For the text-containing cell, return its midpoint in (x, y) coordinate format. 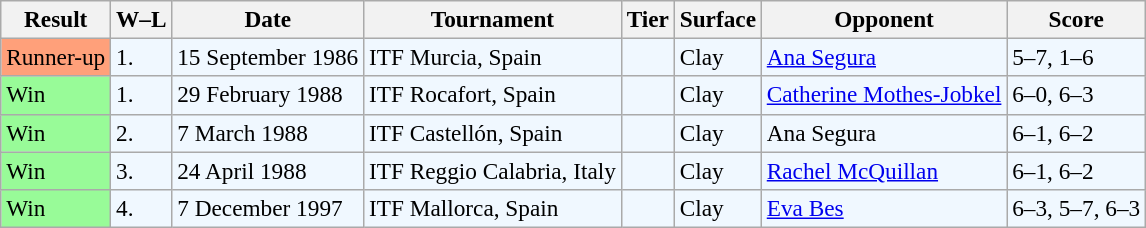
ITF Castellón, Spain (493, 133)
15 September 1986 (268, 57)
7 December 1997 (268, 208)
2. (142, 133)
ITF Reggio Calabria, Italy (493, 170)
Catherine Mothes-Jobkel (884, 95)
Tier (648, 19)
Eva Bes (884, 208)
6–3, 5–7, 6–3 (1076, 208)
7 March 1988 (268, 133)
5–7, 1–6 (1076, 57)
Runner-up (56, 57)
ITF Mallorca, Spain (493, 208)
3. (142, 170)
ITF Murcia, Spain (493, 57)
6–0, 6–3 (1076, 95)
Rachel McQuillan (884, 170)
24 April 1988 (268, 170)
29 February 1988 (268, 95)
Surface (718, 19)
Tournament (493, 19)
Result (56, 19)
4. (142, 208)
Score (1076, 19)
Date (268, 19)
ITF Rocafort, Spain (493, 95)
W–L (142, 19)
Opponent (884, 19)
